Provide the [X, Y] coordinate of the cell's center where the given text is located.  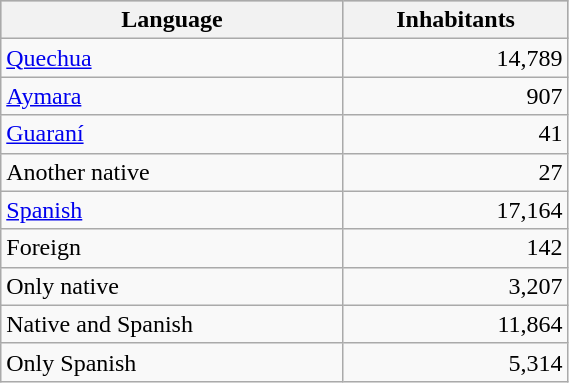
Native and Spanish [172, 324]
Another native [172, 172]
907 [456, 96]
41 [456, 134]
Inhabitants [456, 20]
Aymara [172, 96]
Spanish [172, 210]
17,164 [456, 210]
Only native [172, 286]
142 [456, 248]
Foreign [172, 248]
Only Spanish [172, 362]
Language [172, 20]
3,207 [456, 286]
5,314 [456, 362]
Guaraní [172, 134]
27 [456, 172]
14,789 [456, 58]
Quechua [172, 58]
11,864 [456, 324]
